Capture the cell that displays the provided text and extract its [X, Y] central coordinate. 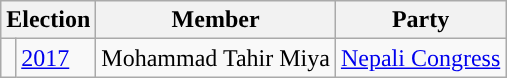
Nepali Congress [420, 58]
Election [48, 20]
Member [216, 20]
2017 [56, 58]
Mohammad Tahir Miya [216, 58]
Party [420, 20]
